Locate the cell with the specified text and output its (X, Y) center coordinate. 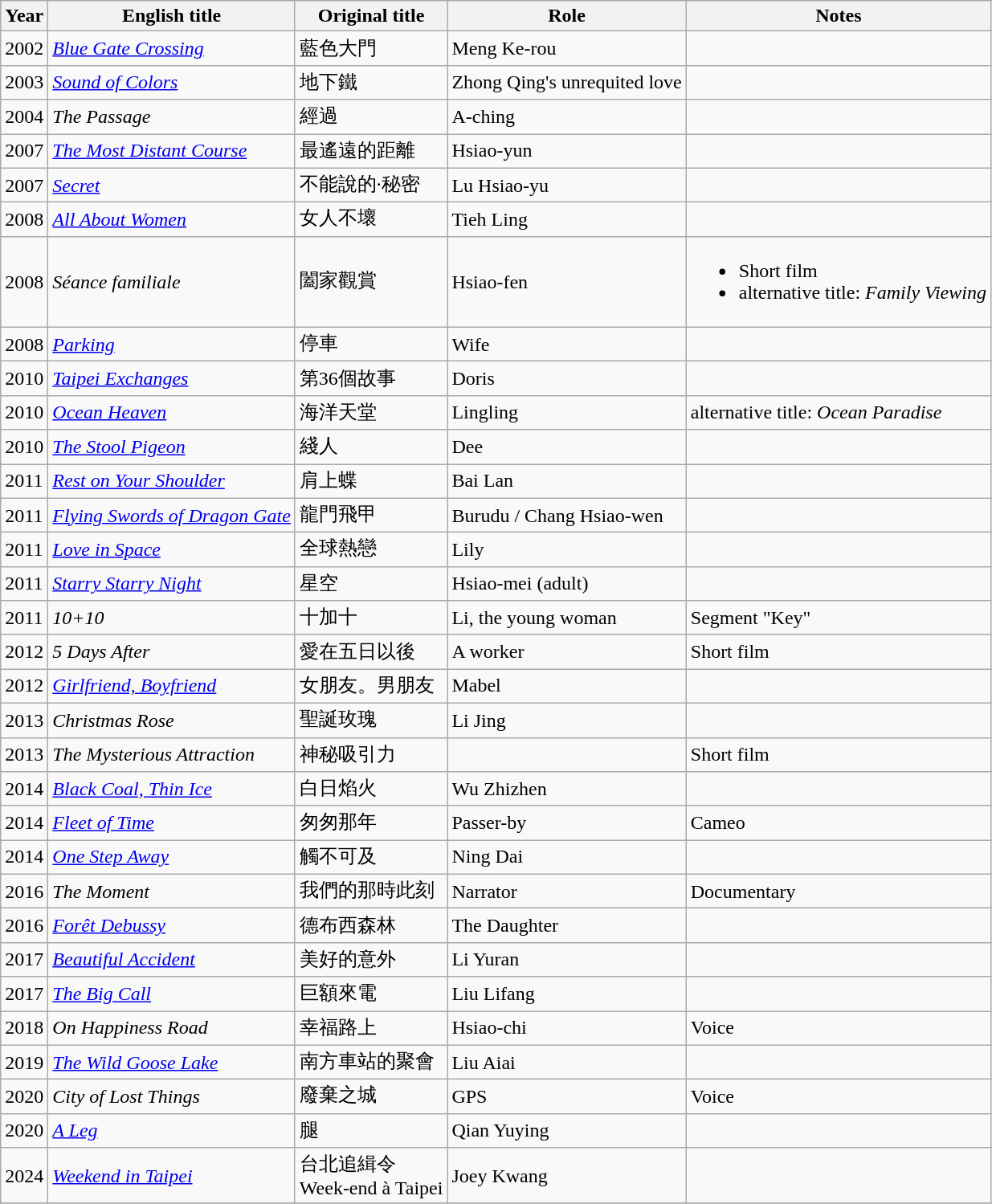
Lily (567, 549)
Starry Starry Night (172, 583)
全球熱戀 (371, 549)
City of Lost Things (172, 1097)
Hsiao-chi (567, 1028)
GPS (567, 1097)
Sound of Colors (172, 82)
匆匆那年 (371, 822)
Narrator (567, 892)
Hsiao-yun (567, 151)
The Wild Goose Lake (172, 1062)
Qian Yuying (567, 1131)
On Happiness Road (172, 1028)
不能說的·秘密 (371, 185)
Original title (371, 16)
A-ching (567, 117)
停車 (371, 344)
台北追緝令Week-end à Taipei (371, 1176)
巨額來電 (371, 994)
Dee (567, 447)
The Passage (172, 117)
Séance familiale (172, 281)
Zhong Qing's unrequited love (567, 82)
Fleet of Time (172, 822)
One Step Away (172, 858)
白日焰火 (371, 789)
南方車站的聚會 (371, 1062)
All About Women (172, 220)
Secret (172, 185)
Short film alternative title: Family Viewing (839, 281)
Girlfriend, Boyfriend (172, 686)
The Moment (172, 892)
Forêt Debussy (172, 925)
Joey Kwang (567, 1176)
Lingling (567, 413)
2002 (24, 48)
海洋天堂 (371, 413)
Documentary (839, 892)
Hsiao-fen (567, 281)
The Big Call (172, 994)
愛在五日以後 (371, 652)
Doris (567, 379)
Ocean Heaven (172, 413)
Meng Ke-rou (567, 48)
十加十 (371, 618)
Li Jing (567, 720)
幸福路上 (371, 1028)
Liu Lifang (567, 994)
Role (567, 16)
藍色大門 (371, 48)
10+10 (172, 618)
Blue Gate Crossing (172, 48)
alternative title: Ocean Paradise (839, 413)
Year (24, 16)
Liu Aiai (567, 1062)
A worker (567, 652)
2024 (24, 1176)
Parking (172, 344)
Wu Zhizhen (567, 789)
Li Yuran (567, 959)
A Leg (172, 1131)
Tieh Ling (567, 220)
龍門飛甲 (371, 516)
Notes (839, 16)
最遙遠的距離 (371, 151)
美好的意外 (371, 959)
Bai Lan (567, 482)
5 Days After (172, 652)
闔家觀賞 (371, 281)
女朋友。男朋友 (371, 686)
2018 (24, 1028)
廢棄之城 (371, 1097)
女人不壞 (371, 220)
Love in Space (172, 549)
綫人 (371, 447)
Rest on Your Shoulder (172, 482)
Beautiful Accident (172, 959)
腿 (371, 1131)
Ning Dai (567, 858)
Lu Hsiao-yu (567, 185)
我們的那時此刻 (371, 892)
Mabel (567, 686)
The Mysterious Attraction (172, 755)
The Most Distant Course (172, 151)
Wife (567, 344)
2019 (24, 1062)
Flying Swords of Dragon Gate (172, 516)
經過 (371, 117)
Weekend in Taipei (172, 1176)
神秘吸引力 (371, 755)
Burudu / Chang Hsiao-wen (567, 516)
Taipei Exchanges (172, 379)
The Daughter (567, 925)
English title (172, 16)
第36個故事 (371, 379)
Black Coal, Thin Ice (172, 789)
肩上蝶 (371, 482)
星空 (371, 583)
德布西森林 (371, 925)
Li, the young woman (567, 618)
Cameo (839, 822)
Hsiao-mei (adult) (567, 583)
地下鐵 (371, 82)
聖誕玫瑰 (371, 720)
Christmas Rose (172, 720)
觸不可及 (371, 858)
2003 (24, 82)
2004 (24, 117)
The Stool Pigeon (172, 447)
Passer-by (567, 822)
Segment "Key" (839, 618)
